Output the [X, Y] coordinate of the center of the cell containing the given text.  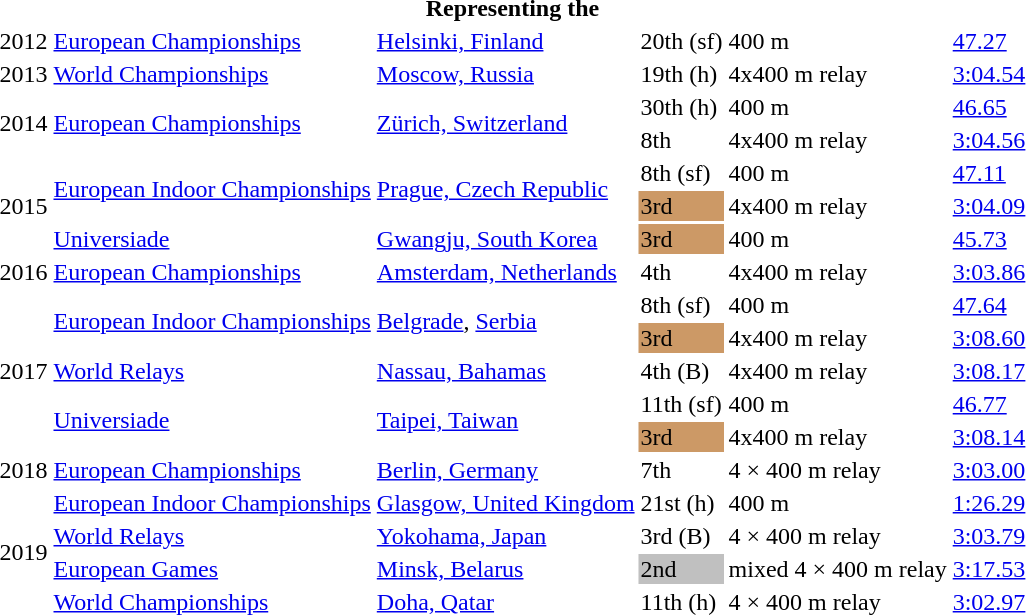
11th (sf) [682, 404]
30th (h) [682, 107]
Glasgow, United Kingdom [506, 503]
Minsk, Belarus [506, 569]
Moscow, Russia [506, 74]
4th (B) [682, 371]
Amsterdam, Netherlands [506, 272]
19th (h) [682, 74]
20th (sf) [682, 41]
21st (h) [682, 503]
Gwangju, South Korea [506, 239]
8th [682, 140]
mixed 4 × 400 m relay [838, 569]
4th [682, 272]
Belgrade, Serbia [506, 322]
European Games [212, 569]
Yokohama, Japan [506, 536]
Prague, Czech Republic [506, 190]
Zürich, Switzerland [506, 124]
Taipei, Taiwan [506, 420]
Helsinki, Finland [506, 41]
2nd [682, 569]
3rd (B) [682, 536]
Nassau, Bahamas [506, 371]
Berlin, Germany [506, 470]
7th [682, 470]
World Championships [212, 74]
